Output the (x, y) coordinate of the center of the cell containing the given text.  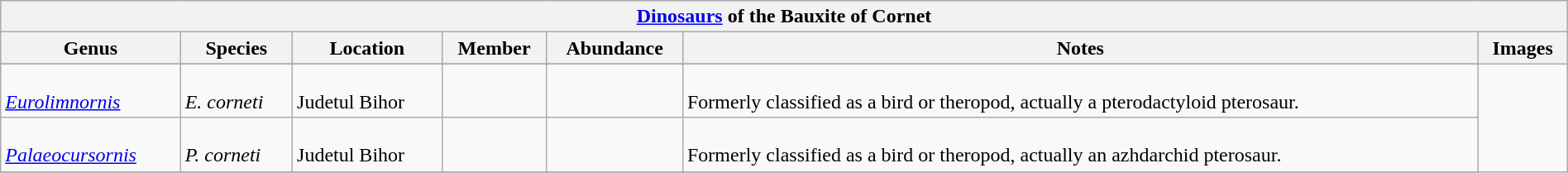
Abundance (614, 48)
Genus (91, 48)
Member (495, 48)
Images (1523, 48)
E. corneti (237, 91)
Species (237, 48)
P. corneti (237, 144)
Eurolimnornis (91, 91)
Location (367, 48)
Formerly classified as a bird or theropod, actually an azhdarchid pterosaur. (1080, 144)
Formerly classified as a bird or theropod, actually a pterodactyloid pterosaur. (1080, 91)
Dinosaurs of the Bauxite of Cornet (784, 17)
Notes (1080, 48)
Palaeocursornis (91, 144)
